Search for the cell housing the specified text and yield its [x, y] center coordinate. 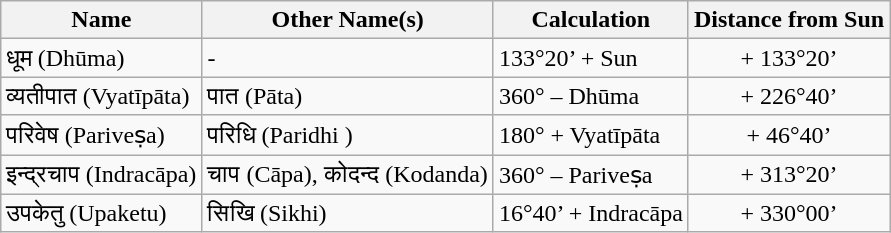
परिवेष (Pariveṣa) [102, 135]
Distance from Sun [788, 20]
+ 313°20’ [788, 174]
Calculation [590, 20]
उपकेतु (Upaketu) [102, 213]
+ 133°20’ [788, 58]
व्यतीपात (Vyatīpāta) [102, 96]
+ 330°00’ [788, 213]
इन्द्रचाप (Indracāpa) [102, 174]
पात (Pāta) [348, 96]
चाप (Cāpa), कोदन्द (Kodanda) [348, 174]
360° – Pariveṣa [590, 174]
133°20’ + Sun [590, 58]
360° – Dhūma [590, 96]
16°40’ + Indracāpa [590, 213]
परिधि (Paridhi ) [348, 135]
धूम (Dhūma) [102, 58]
सिखि (Sikhi) [348, 213]
- [348, 58]
Other Name(s) [348, 20]
180° + Vyatīpāta [590, 135]
Name [102, 20]
+ 46°40’ [788, 135]
+ 226°40’ [788, 96]
